Return the [x, y] coordinate for the center point of the cell that contains the specified text.  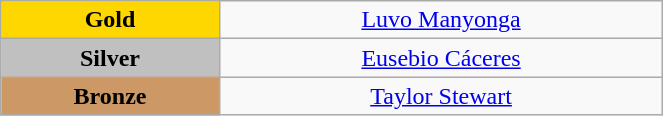
Bronze [110, 96]
Taylor Stewart [441, 96]
Gold [110, 20]
Luvo Manyonga [441, 20]
Silver [110, 58]
Eusebio Cáceres [441, 58]
